From the cell containing the given text, extract its center point as [x, y] coordinate. 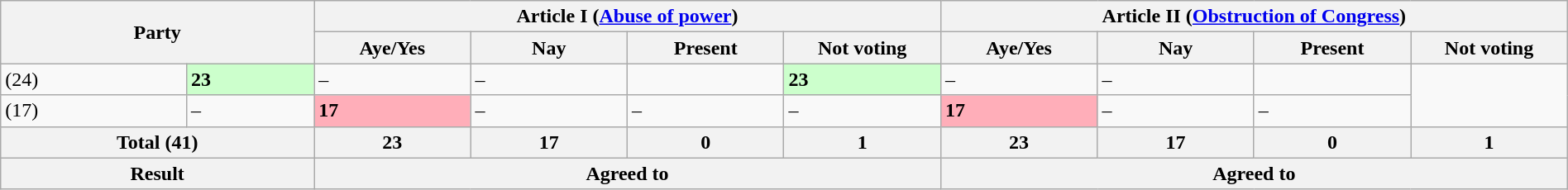
Article II (Obstruction of Congress) [1254, 17]
Article I (Abuse of power) [628, 17]
(24) [94, 79]
(17) [94, 111]
Party [157, 32]
Total (41) [157, 142]
Result [157, 173]
